Scan for the cell matching the given text and deliver its (X, Y) coordinate at center. 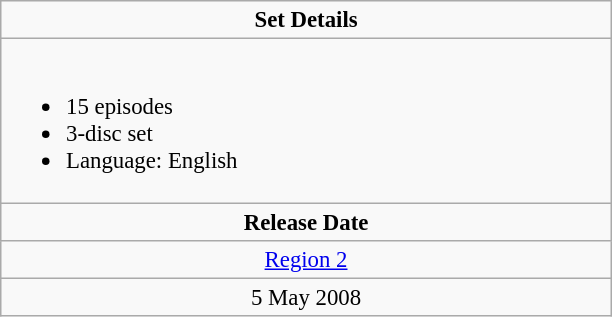
Region 2 (306, 259)
Release Date (306, 222)
15 episodes3-disc setLanguage: English (306, 121)
5 May 2008 (306, 297)
Set Details (306, 20)
